Determine the (x, y) coordinate at the center of the cell enclosing the given text.  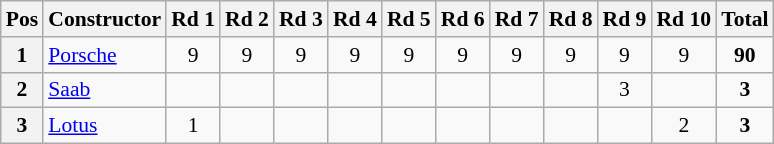
Rd 1 (193, 19)
Rd 8 (571, 19)
Porsche (104, 55)
Rd 7 (517, 19)
Rd 2 (247, 19)
Rd 5 (409, 19)
Rd 4 (355, 19)
Pos (22, 19)
Rd 3 (301, 19)
Rd 10 (684, 19)
Rd 6 (463, 19)
Rd 9 (625, 19)
Total (744, 19)
Constructor (104, 19)
90 (744, 55)
Lotus (104, 126)
Saab (104, 90)
